For the text-containing cell, return its midpoint in [X, Y] coordinate format. 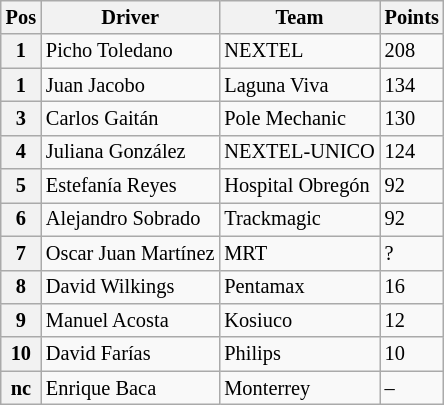
4 [21, 152]
Enrique Baca [130, 388]
8 [21, 287]
5 [21, 186]
Pos [21, 17]
124 [412, 152]
MRT [299, 253]
Points [412, 17]
Pentamax [299, 287]
Hospital Obregón [299, 186]
6 [21, 219]
Juan Jacobo [130, 85]
Laguna Viva [299, 85]
130 [412, 118]
9 [21, 320]
Philips [299, 354]
NEXTEL-UNICO [299, 152]
Alejandro Sobrado [130, 219]
16 [412, 287]
– [412, 388]
nc [21, 388]
Picho Toledano [130, 51]
Manuel Acosta [130, 320]
? [412, 253]
Juliana González [130, 152]
Driver [130, 17]
David Wilkings [130, 287]
Monterrey [299, 388]
3 [21, 118]
Kosiuco [299, 320]
208 [412, 51]
7 [21, 253]
134 [412, 85]
Team [299, 17]
Pole Mechanic [299, 118]
David Farías [130, 354]
Estefanía Reyes [130, 186]
Carlos Gaitán [130, 118]
12 [412, 320]
Oscar Juan Martínez [130, 253]
Trackmagic [299, 219]
NEXTEL [299, 51]
